Determine the (X, Y) coordinate at the center of the cell enclosing the given text.  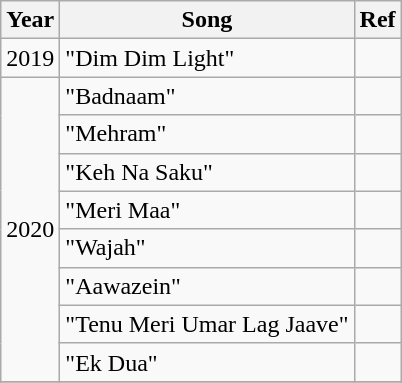
Ref (378, 20)
"Keh Na Saku" (207, 172)
"Wajah" (207, 248)
Song (207, 20)
"Mehram" (207, 134)
"Meri Maa" (207, 210)
"Aawazein" (207, 286)
2020 (30, 229)
"Badnaam" (207, 96)
"Dim Dim Light" (207, 58)
"Tenu Meri Umar Lag Jaave" (207, 324)
Year (30, 20)
"Ek Dua" (207, 362)
2019 (30, 58)
